Locate the cell with the specified text and output its [X, Y] center coordinate. 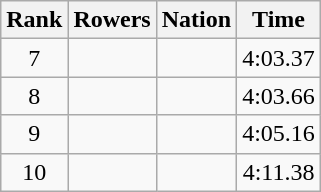
Time [279, 20]
9 [34, 134]
7 [34, 58]
8 [34, 96]
10 [34, 172]
Rowers [112, 20]
4:03.37 [279, 58]
4:11.38 [279, 172]
4:03.66 [279, 96]
Rank [34, 20]
4:05.16 [279, 134]
Nation [196, 20]
